Return (X, Y) of the center of cell containing provided text 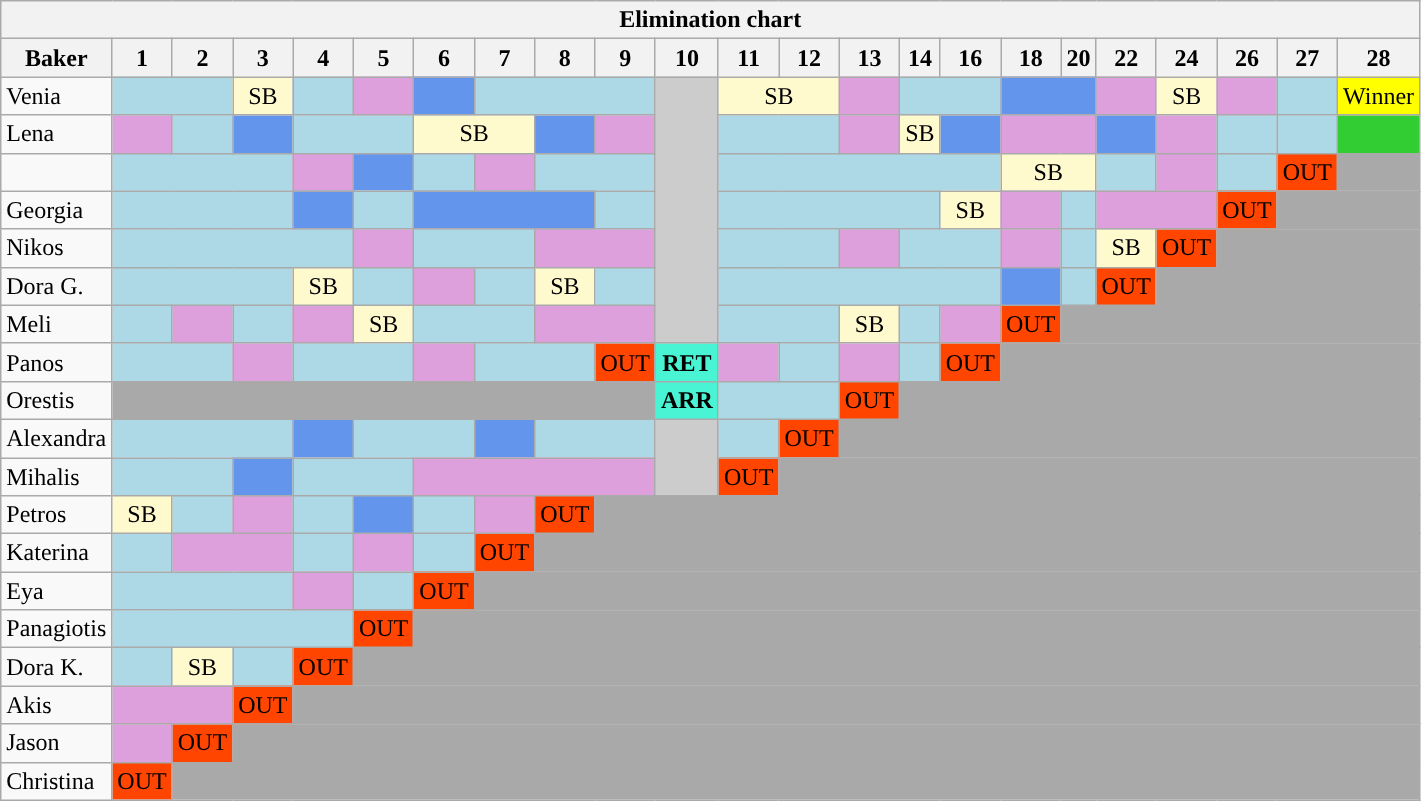
Akis (56, 705)
22 (1126, 58)
Baker (56, 58)
Orestis (56, 400)
13 (869, 58)
Dora G. (56, 286)
Katerina (56, 553)
Petros (56, 515)
Elimination chart (710, 20)
11 (748, 58)
8 (565, 58)
18 (1030, 58)
Eya (56, 591)
Panos (56, 362)
5 (383, 58)
20 (1078, 58)
7 (504, 58)
Alexandra (56, 438)
6 (444, 58)
Venia (56, 96)
14 (920, 58)
27 (1307, 58)
9 (625, 58)
1 (142, 58)
RET (686, 362)
Meli (56, 324)
Panagiotis (56, 629)
2 (202, 58)
12 (809, 58)
28 (1379, 58)
Jason (56, 743)
Georgia (56, 210)
4 (323, 58)
3 (263, 58)
Lena (56, 134)
26 (1247, 58)
24 (1186, 58)
Nikos (56, 248)
Winner (1379, 96)
16 (970, 58)
Mihalis (56, 477)
10 (686, 58)
ARR (686, 400)
Christina (56, 781)
Dora K. (56, 667)
